Find where the given text appears and provide that cell's center as [X, Y] coordinate. 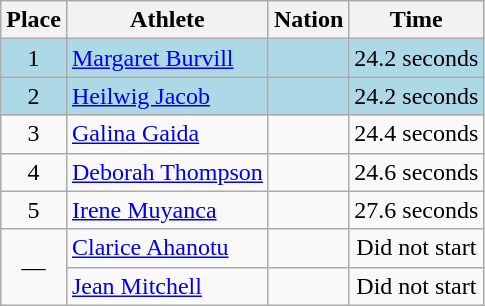
Athlete [167, 20]
2 [34, 96]
5 [34, 210]
Time [416, 20]
Nation [308, 20]
Place [34, 20]
27.6 seconds [416, 210]
4 [34, 172]
— [34, 267]
Margaret Burvill [167, 58]
1 [34, 58]
Heilwig Jacob [167, 96]
Jean Mitchell [167, 286]
24.6 seconds [416, 172]
24.4 seconds [416, 134]
Deborah Thompson [167, 172]
3 [34, 134]
Irene Muyanca [167, 210]
Clarice Ahanotu [167, 248]
Galina Gaida [167, 134]
